Output the [X, Y] coordinate of the center of the cell containing the given text.  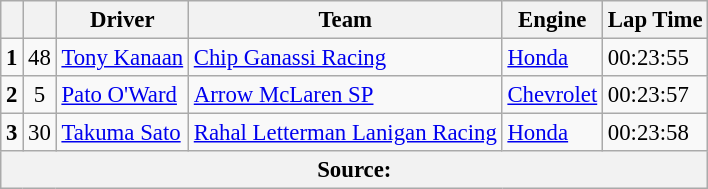
Chip Ganassi Racing [345, 58]
Team [345, 20]
Arrow McLaren SP [345, 95]
Source: [354, 170]
Rahal Letterman Lanigan Racing [345, 133]
Pato O'Ward [122, 95]
00:23:58 [656, 133]
Driver [122, 20]
Engine [552, 20]
3 [12, 133]
Chevrolet [552, 95]
48 [40, 58]
Takuma Sato [122, 133]
Lap Time [656, 20]
5 [40, 95]
00:23:55 [656, 58]
30 [40, 133]
2 [12, 95]
00:23:57 [656, 95]
Tony Kanaan [122, 58]
1 [12, 58]
